Output the [x, y] coordinate of the center of the cell containing the given text.  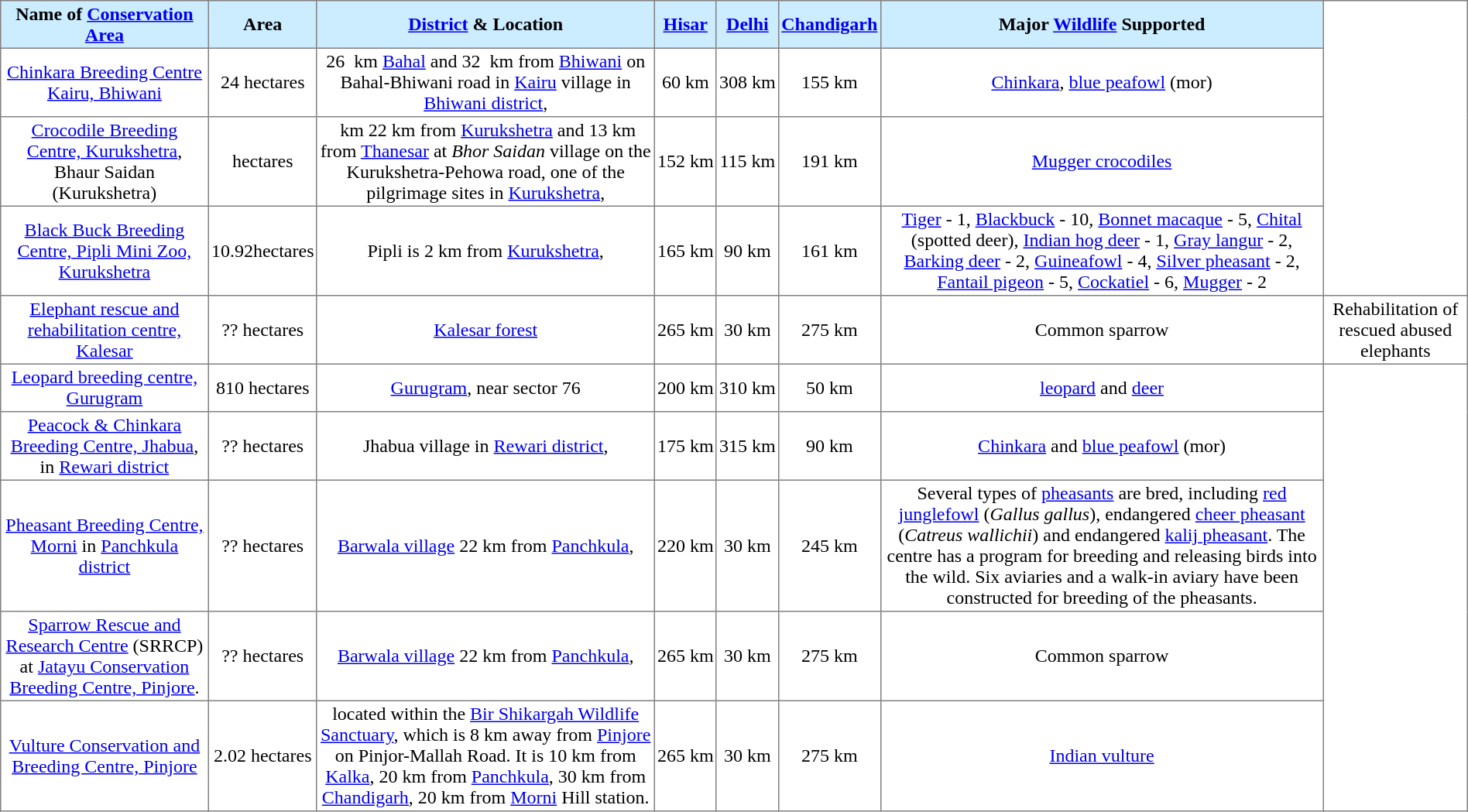
10.92hectares [262, 251]
810 hectares [262, 388]
175 km [685, 446]
152 km [685, 162]
Gurugram, near sector 76 [485, 388]
245 km [829, 546]
Pipli is 2 km from Kurukshetra, [485, 251]
Chinkara Breeding Centre Kairu, Bhiwani [105, 82]
Kalesar forest [485, 330]
26 km Bahal and 32 km from Bhiwani on Bahal-Bhiwani road in Kairu village in Bhiwani district, [485, 82]
191 km [829, 162]
Elephant rescue and rehabilitation centre, Kalesar [105, 330]
Crocodile Breeding Centre, Kurukshetra, Bhaur Saidan (Kurukshetra) [105, 162]
60 km [685, 82]
308 km [747, 82]
115 km [747, 162]
Area [262, 25]
Peacock & Chinkara Breeding Centre, Jhabua, in Rewari district [105, 446]
Name of Conservation Area [105, 25]
155 km [829, 82]
leopard and deer [1102, 388]
Pheasant Breeding Centre, Morni in Panchkula district [105, 546]
310 km [747, 388]
50 km [829, 388]
Delhi [747, 25]
Major Wildlife Supported [1102, 25]
Mugger crocodiles [1102, 162]
Jhabua village in Rewari district, [485, 446]
km 22 km from Kurukshetra and 13 km from Thanesar at Bhor Saidan village on the Kurukshetra-Pehowa road, one of the pilgrimage sites in Kurukshetra, [485, 162]
Chinkara, blue peafowl (mor) [1102, 82]
Leopard breeding centre, Gurugram [105, 388]
Indian vulture [1102, 755]
Sparrow Rescue and Research Centre (SRRCP) at Jatayu Conservation Breeding Centre, Pinjore. [105, 656]
Rehabilitation of rescued abused elephants [1395, 330]
220 km [685, 546]
165 km [685, 251]
2.02 hectares [262, 755]
200 km [685, 388]
Black Buck Breeding Centre, Pipli Mini Zoo, Kurukshetra [105, 251]
24 hectares [262, 82]
District & Location [485, 25]
Chandigarh [829, 25]
315 km [747, 446]
Chinkara and blue peafowl (mor) [1102, 446]
Vulture Conservation and Breeding Centre, Pinjore [105, 755]
hectares [262, 162]
Hisar [685, 25]
161 km [829, 251]
